Locate the cell with the specified text and output its [X, Y] center coordinate. 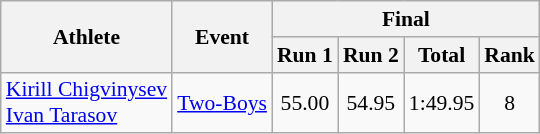
8 [510, 102]
Kirill ChigvinysevIvan Tarasov [86, 102]
Rank [510, 55]
Total [442, 55]
55.00 [305, 102]
Run 1 [305, 55]
Event [222, 36]
Two-Boys [222, 102]
Athlete [86, 36]
Run 2 [371, 55]
Final [406, 19]
54.95 [371, 102]
1:49.95 [442, 102]
